Return the [X, Y] coordinate for the center point of the cell that contains the specified text.  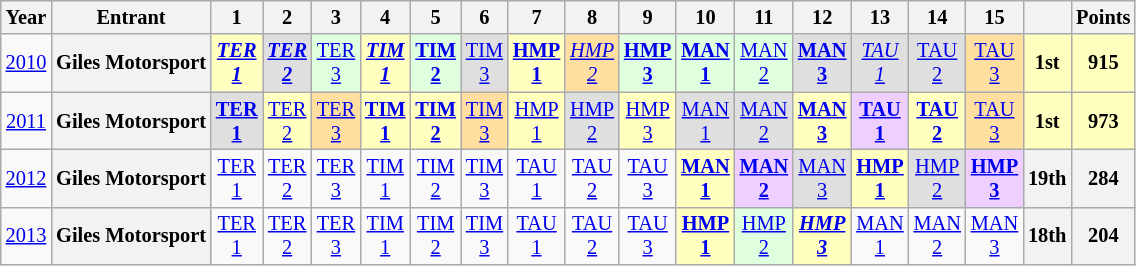
9 [648, 17]
11 [764, 17]
15 [994, 17]
1 [237, 17]
13 [880, 17]
14 [938, 17]
973 [1103, 121]
2013 [26, 236]
2011 [26, 121]
5 [435, 17]
284 [1103, 178]
12 [822, 17]
Entrant [131, 17]
7 [536, 17]
204 [1103, 236]
3 [336, 17]
2010 [26, 63]
6 [484, 17]
915 [1103, 63]
10 [705, 17]
2012 [26, 178]
2 [286, 17]
4 [385, 17]
8 [592, 17]
Points [1103, 17]
19th [1047, 178]
Year [26, 17]
18th [1047, 236]
